Return the [x, y] coordinate for the center point of the cell that contains the specified text.  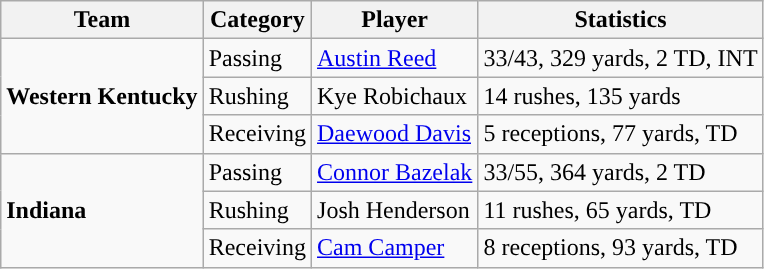
Team [102, 20]
Austin Reed [395, 58]
33/43, 329 yards, 2 TD, INT [620, 58]
Cam Camper [395, 248]
11 rushes, 65 yards, TD [620, 210]
8 receptions, 93 yards, TD [620, 248]
Josh Henderson [395, 210]
Category [257, 20]
5 receptions, 77 yards, TD [620, 134]
Daewood Davis [395, 134]
14 rushes, 135 yards [620, 96]
Connor Bazelak [395, 172]
Kye Robichaux [395, 96]
Western Kentucky [102, 96]
Player [395, 20]
Indiana [102, 210]
33/55, 364 yards, 2 TD [620, 172]
Statistics [620, 20]
